Return the (X, Y) coordinate for the center point of the cell that contains the specified text.  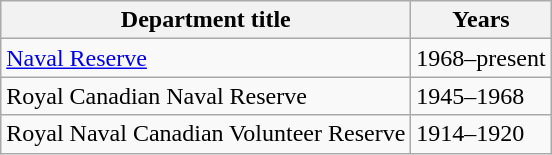
Royal Naval Canadian Volunteer Reserve (206, 134)
Years (481, 20)
Royal Canadian Naval Reserve (206, 96)
1968–present (481, 58)
Naval Reserve (206, 58)
1945–1968 (481, 96)
1914–1920 (481, 134)
Department title (206, 20)
